Find where the given text appears and provide that cell's center as (x, y) coordinate. 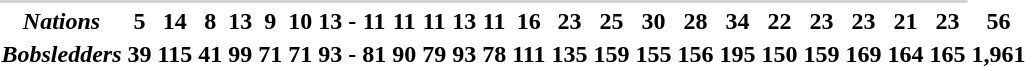
Nations (62, 21)
- (352, 21)
28 (696, 21)
25 (612, 21)
22 (780, 21)
30 (654, 21)
10 (300, 21)
14 (175, 21)
34 (738, 21)
21 (906, 21)
8 (210, 21)
5 (140, 21)
16 (529, 21)
9 (270, 21)
